Provide the [x, y] coordinate of the cell's center where the given text is located.  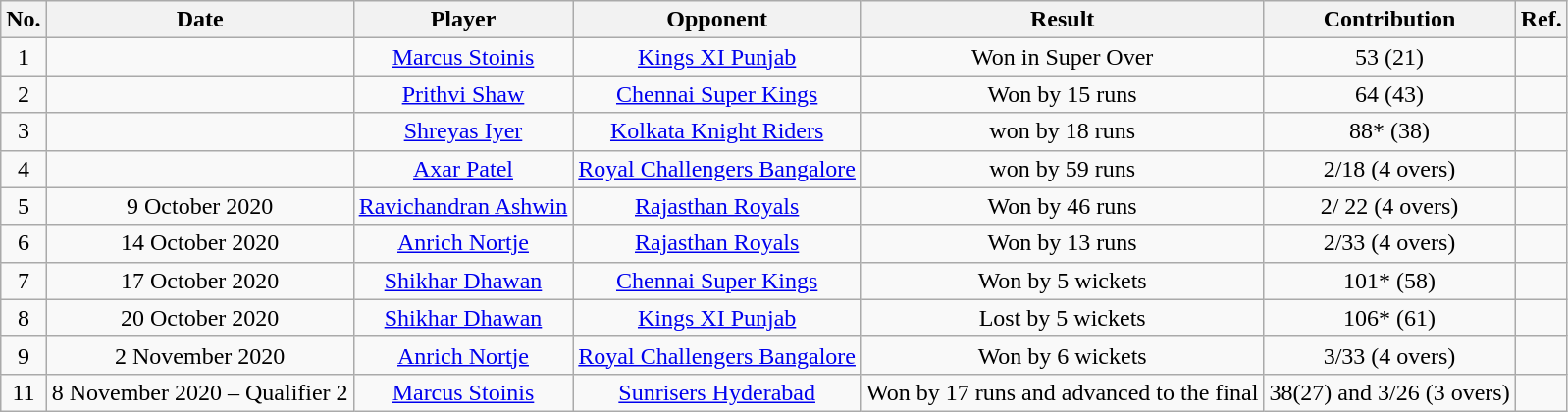
Ravichandran Ashwin [463, 206]
Won in Super Over [1062, 57]
1 [24, 57]
3/33 (4 overs) [1389, 355]
101* (58) [1389, 281]
Won by 13 runs [1062, 243]
Axar Patel [463, 169]
won by 59 runs [1062, 169]
106* (61) [1389, 318]
2/33 (4 overs) [1389, 243]
20 October 2020 [200, 318]
8 [24, 318]
Kolkata Knight Riders [717, 131]
Won by 46 runs [1062, 206]
5 [24, 206]
won by 18 runs [1062, 131]
2/18 (4 overs) [1389, 169]
2 November 2020 [200, 355]
17 October 2020 [200, 281]
Won by 15 runs [1062, 94]
Player [463, 20]
Shreyas Iyer [463, 131]
7 [24, 281]
2/ 22 (4 overs) [1389, 206]
Opponent [717, 20]
Lost by 5 wickets [1062, 318]
Won by 17 runs and advanced to the final [1062, 392]
88* (38) [1389, 131]
Date [200, 20]
4 [24, 169]
53 (21) [1389, 57]
3 [24, 131]
6 [24, 243]
11 [24, 392]
Prithvi Shaw [463, 94]
9 October 2020 [200, 206]
2 [24, 94]
Result [1062, 20]
8 November 2020 – Qualifier 2 [200, 392]
Contribution [1389, 20]
No. [24, 20]
9 [24, 355]
14 October 2020 [200, 243]
64 (43) [1389, 94]
Ref. [1541, 20]
Won by 5 wickets [1062, 281]
Sunrisers Hyderabad [717, 392]
38(27) and 3/26 (3 overs) [1389, 392]
Won by 6 wickets [1062, 355]
